Identify which cell holds the provided text, then report its [x, y] central coordinate. 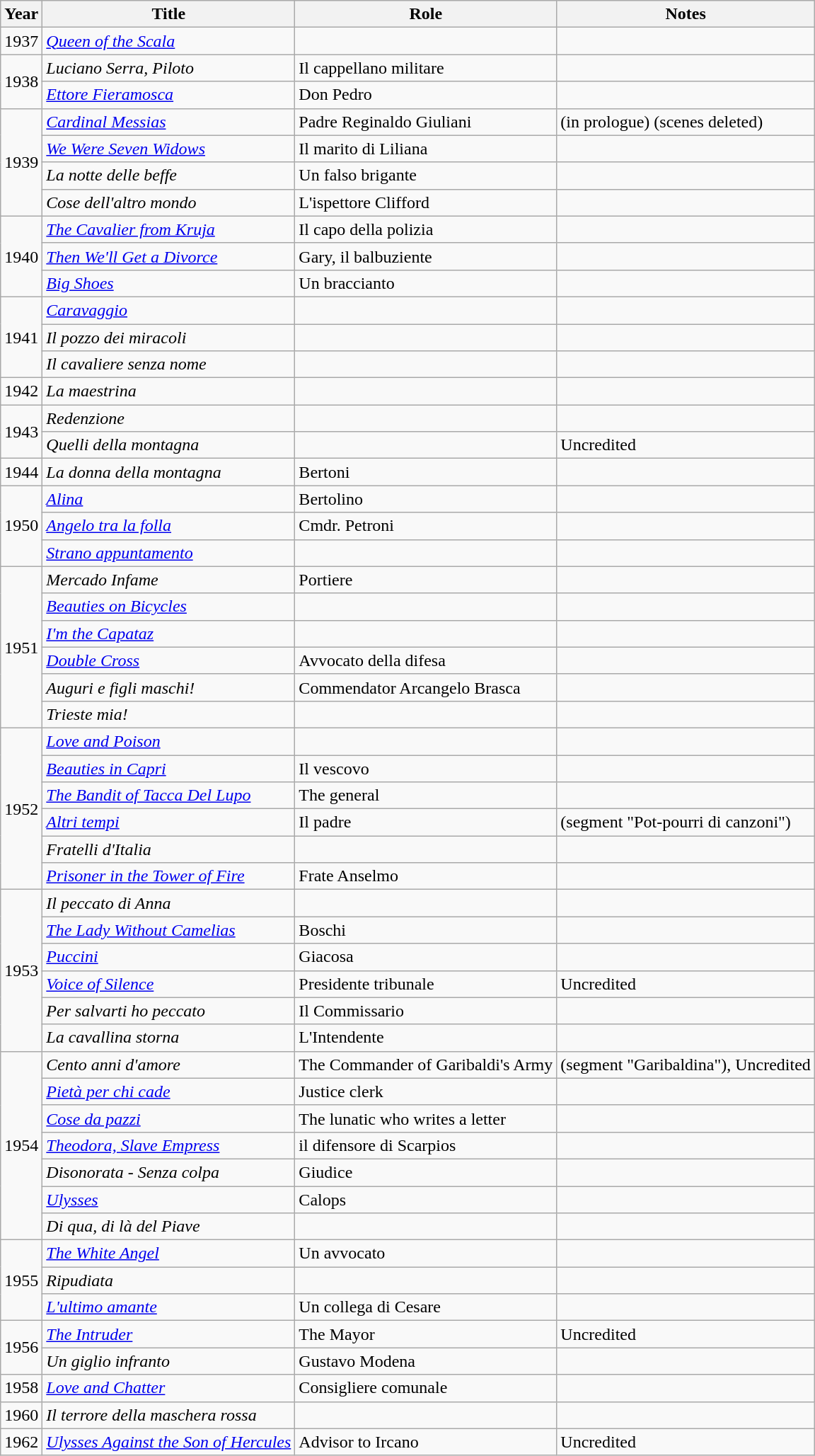
1954 [21, 1145]
(segment "Garibaldina"), Uncredited [686, 1065]
L'ispettore Clifford [426, 202]
Il pozzo dei miracoli [168, 338]
Il cavaliere senza nome [168, 365]
L'Intendente [426, 1038]
il difensore di Scarpios [426, 1145]
Il capo della polizia [426, 229]
The White Angel [168, 1254]
Beauties on Bicycles [168, 607]
1956 [21, 1348]
Gary, il balbuziente [426, 256]
1952 [21, 808]
1962 [21, 1442]
Il vescovo [426, 768]
La cavallina storna [168, 1038]
Year [21, 14]
Luciano Serra, Piloto [168, 68]
Puccini [168, 957]
The general [426, 796]
Calops [426, 1200]
Caravaggio [168, 310]
The Commander of Garibaldi's Army [426, 1065]
Commendator Arcangelo Brasca [426, 687]
Il cappellano militare [426, 68]
Il Commissario [426, 1011]
1960 [21, 1415]
Big Shoes [168, 283]
Then We'll Get a Divorce [168, 256]
Alina [168, 499]
Cardinal Messias [168, 122]
1951 [21, 647]
Notes [686, 14]
Love and Poison [168, 741]
Gustavo Modena [426, 1361]
Altri tempi [168, 822]
1937 [21, 41]
The Intruder [168, 1334]
Queen of the Scala [168, 41]
1940 [21, 256]
Prisoner in the Tower of Fire [168, 876]
Cose dell'altro mondo [168, 202]
1939 [21, 162]
Ettore Fieramosca [168, 95]
The Cavalier from Kruja [168, 229]
Presidente tribunale [426, 984]
The Bandit of Tacca Del Lupo [168, 796]
Strano appuntamento [168, 553]
Un giglio infranto [168, 1361]
Ripudiata [168, 1280]
1941 [21, 337]
La maestrina [168, 391]
Quelli della montagna [168, 445]
Theodora, Slave Empress [168, 1145]
Giacosa [426, 957]
Beauties in Capri [168, 768]
Double Cross [168, 660]
Auguri e figli maschi! [168, 687]
Cmdr. Petroni [426, 526]
Voice of Silence [168, 984]
Il marito di Liliana [426, 149]
The Mayor [426, 1334]
Un avvocato [426, 1254]
Trieste mia! [168, 714]
Un falso brigante [426, 176]
1944 [21, 472]
Cose da pazzi [168, 1118]
Angelo tra la folla [168, 526]
Un braccianto [426, 283]
Ulysses Against the Son of Hercules [168, 1442]
Il padre [426, 822]
L'ultimo amante [168, 1307]
Padre Reginaldo Giuliani [426, 122]
Per salvarti ho peccato [168, 1011]
1950 [21, 526]
Frate Anselmo [426, 876]
1943 [21, 432]
1938 [21, 81]
Boschi [426, 930]
Avvocato della difesa [426, 660]
Role [426, 14]
Consigliere comunale [426, 1388]
The Lady Without Camelias [168, 930]
Giudice [426, 1172]
Portiere [426, 580]
The lunatic who writes a letter [426, 1118]
1942 [21, 391]
1958 [21, 1388]
Di qua, di là del Piave [168, 1227]
Advisor to Ircano [426, 1442]
Don Pedro [426, 95]
La notte delle beffe [168, 176]
Bertoni [426, 472]
Fratelli d'Italia [168, 849]
Un collega di Cesare [426, 1307]
Love and Chatter [168, 1388]
1953 [21, 970]
Title [168, 14]
1955 [21, 1280]
Il peccato di Anna [168, 903]
Justice clerk [426, 1091]
Cento anni d'amore [168, 1065]
La donna della montagna [168, 472]
Mercado Infame [168, 580]
Pietà per chi cade [168, 1091]
Disonorata - Senza colpa [168, 1172]
(segment "Pot-pourri di canzoni") [686, 822]
We Were Seven Widows [168, 149]
I'm the Capataz [168, 634]
Redenzione [168, 418]
Bertolino [426, 499]
(in prologue) (scenes deleted) [686, 122]
Ulysses [168, 1200]
Il terrore della maschera rossa [168, 1415]
